Return [x, y] of the center of cell containing provided text 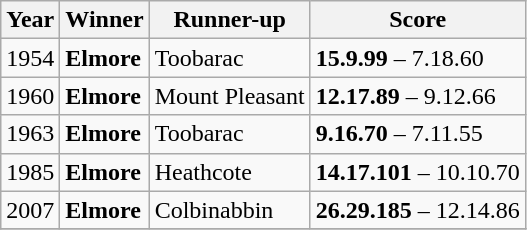
Mount Pleasant [230, 96]
9.16.70 – 7.11.55 [418, 134]
1960 [30, 96]
12.17.89 – 9.12.66 [418, 96]
2007 [30, 210]
Colbinabbin [230, 210]
Score [418, 20]
Year [30, 20]
26.29.185 – 12.14.86 [418, 210]
1954 [30, 58]
Runner-up [230, 20]
15.9.99 – 7.18.60 [418, 58]
1985 [30, 172]
14.17.101 – 10.10.70 [418, 172]
1963 [30, 134]
Winner [104, 20]
Heathcote [230, 172]
